Return the (X, Y) coordinate for the center point of the cell that contains the specified text.  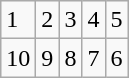
1 (18, 20)
10 (18, 58)
9 (48, 58)
6 (116, 58)
8 (70, 58)
4 (94, 20)
5 (116, 20)
7 (94, 58)
3 (70, 20)
2 (48, 20)
